Extract the [X, Y] coordinate from the center of the cell holding the provided text.  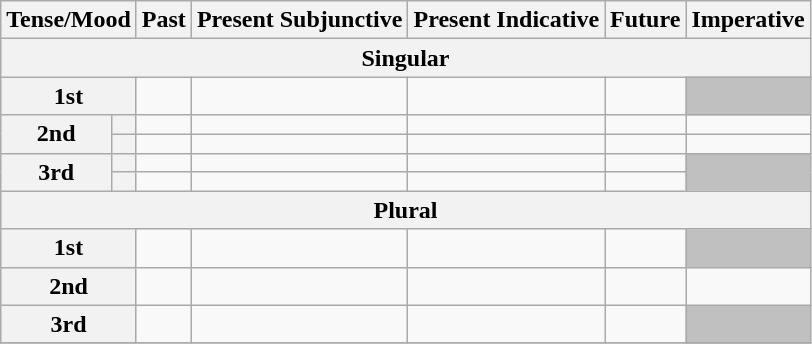
Present Subjunctive [300, 20]
Imperative [748, 20]
Plural [406, 210]
Present Indicative [506, 20]
Future [646, 20]
Past [164, 20]
Tense/Mood [69, 20]
Singular [406, 58]
